Capture the cell that displays the provided text and extract its [X, Y] central coordinate. 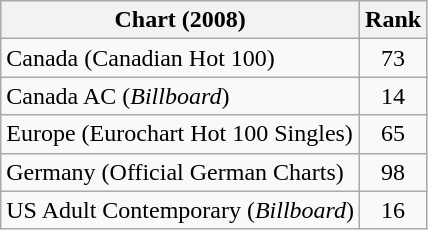
98 [394, 172]
Rank [394, 20]
Germany (Official German Charts) [180, 172]
14 [394, 96]
65 [394, 134]
Chart (2008) [180, 20]
Canada (Canadian Hot 100) [180, 58]
16 [394, 210]
73 [394, 58]
US Adult Contemporary (Billboard) [180, 210]
Europe (Eurochart Hot 100 Singles) [180, 134]
Canada AC (Billboard) [180, 96]
